Detect which cell encompasses the target text, then output its [x, y] center coordinate. 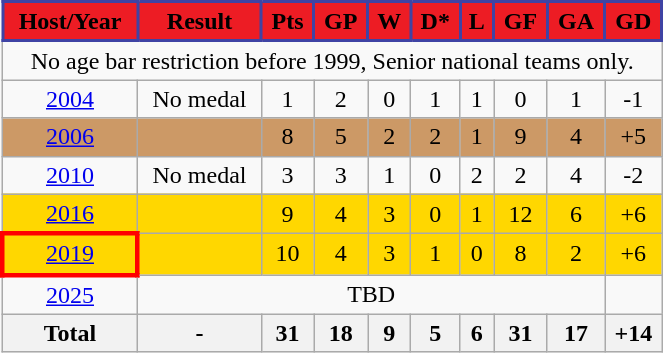
2016 [70, 214]
2010 [70, 175]
L [477, 22]
17 [576, 333]
D* [436, 22]
W [390, 22]
-1 [634, 99]
GA [576, 22]
2019 [70, 254]
- [200, 333]
Host/Year [70, 22]
Pts [287, 22]
-2 [634, 175]
10 [287, 254]
GD [634, 22]
+14 [634, 333]
2006 [70, 137]
2025 [70, 295]
No age bar restriction before 1999, Senior national teams only. [332, 60]
+5 [634, 137]
TBD [372, 295]
12 [521, 214]
Result [200, 22]
18 [341, 333]
GP [341, 22]
GF [521, 22]
Total [70, 333]
2004 [70, 99]
